Return the [X, Y] coordinate for the center point of the cell that contains the specified text.  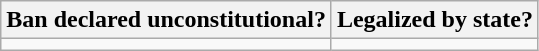
Legalized by state? [434, 20]
Ban declared unconstitutional? [166, 20]
